Detect which cell encompasses the target text, then output its [X, Y] center coordinate. 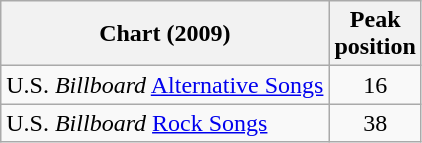
U.S. Billboard Rock Songs [165, 123]
U.S. Billboard Alternative Songs [165, 85]
38 [375, 123]
Chart (2009) [165, 34]
Peakposition [375, 34]
16 [375, 85]
